Locate the cell with the specified text and output its [X, Y] center coordinate. 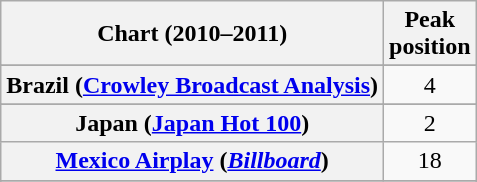
Chart (2010–2011) [192, 34]
Mexico Airplay (Billboard) [192, 161]
Brazil (Crowley Broadcast Analysis) [192, 85]
18 [430, 161]
Japan (Japan Hot 100) [192, 123]
Peakposition [430, 34]
4 [430, 85]
2 [430, 123]
